From the cell containing the given text, extract its center point as (X, Y) coordinate. 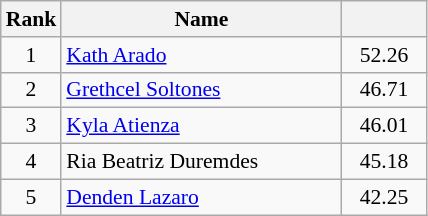
5 (32, 197)
1 (32, 55)
45.18 (384, 162)
46.01 (384, 126)
2 (32, 90)
52.26 (384, 55)
Grethcel Soltones (201, 90)
Rank (32, 19)
3 (32, 126)
Name (201, 19)
42.25 (384, 197)
4 (32, 162)
Kath Arado (201, 55)
Kyla Atienza (201, 126)
Ria Beatriz Duremdes (201, 162)
46.71 (384, 90)
Denden Lazaro (201, 197)
